Return the (x, y) coordinate for the center point of the cell that contains the specified text.  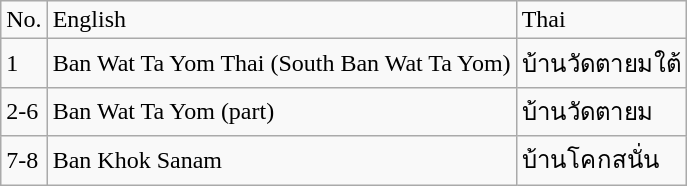
บ้านวัดตายม (601, 112)
บ้านโคกสนั่น (601, 160)
Thai (601, 20)
No. (24, 20)
Ban Khok Sanam (282, 160)
English (282, 20)
Ban Wat Ta Yom Thai (South Ban Wat Ta Yom) (282, 64)
7-8 (24, 160)
1 (24, 64)
2-6 (24, 112)
Ban Wat Ta Yom (part) (282, 112)
บ้านวัดตายมใต้ (601, 64)
